Return (x, y) of the center of cell containing provided text 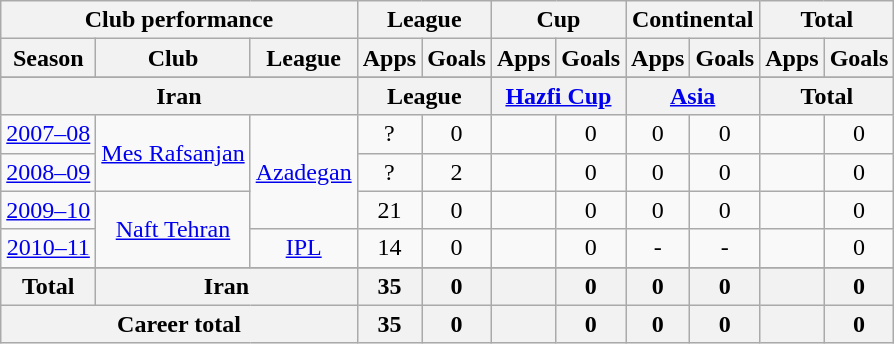
Club (173, 58)
2007–08 (48, 134)
Hazfi Cup (558, 96)
Continental (693, 20)
Asia (693, 96)
Cup (558, 20)
Season (48, 58)
2 (457, 172)
Club performance (179, 20)
IPL (304, 248)
21 (389, 210)
2009–10 (48, 210)
Mes Rafsanjan (173, 153)
2010–11 (48, 248)
Naft Tehran (173, 229)
2008–09 (48, 172)
14 (389, 248)
Azadegan (304, 172)
Career total (179, 324)
